Search for the cell housing the specified text and yield its [X, Y] center coordinate. 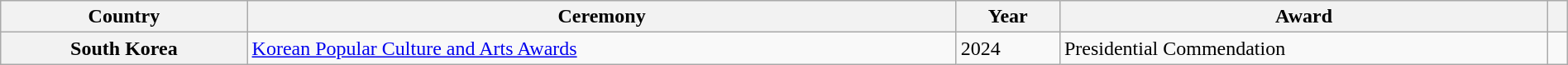
2024 [1007, 48]
Korean Popular Culture and Arts Awards [602, 48]
Award [1303, 17]
Ceremony [602, 17]
Presidential Commendation [1303, 48]
Country [124, 17]
South Korea [124, 48]
Year [1007, 17]
